Determine the (x, y) coordinate at the center of the cell enclosing the given text.  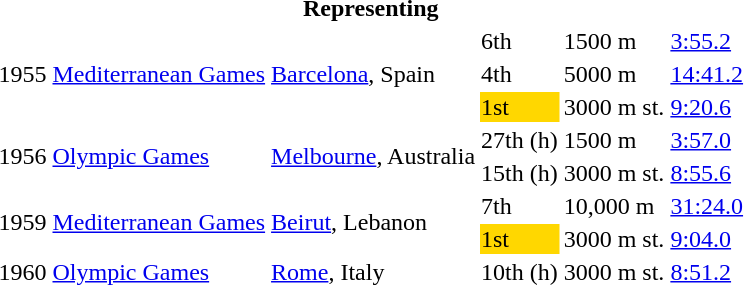
27th (h) (520, 140)
5000 m (614, 74)
4th (520, 74)
Olympic Games (159, 156)
15th (h) (520, 173)
Beirut, Lebanon (374, 222)
10,000 m (614, 206)
Barcelona, Spain (374, 74)
6th (520, 41)
7th (520, 206)
Melbourne, Australia (374, 156)
